Detect which cell encompasses the target text, then output its (x, y) center coordinate. 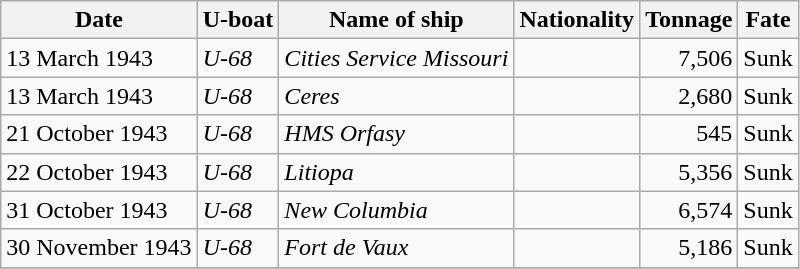
Cities Service Missouri (396, 58)
5,356 (689, 172)
Fort de Vaux (396, 248)
U-boat (238, 20)
New Columbia (396, 210)
Tonnage (689, 20)
545 (689, 134)
Name of ship (396, 20)
Date (99, 20)
7,506 (689, 58)
30 November 1943 (99, 248)
HMS Orfasy (396, 134)
6,574 (689, 210)
Ceres (396, 96)
5,186 (689, 248)
Fate (768, 20)
21 October 1943 (99, 134)
31 October 1943 (99, 210)
Litiopa (396, 172)
2,680 (689, 96)
Nationality (577, 20)
22 October 1943 (99, 172)
